Scan for the cell matching the given text and deliver its (x, y) coordinate at center. 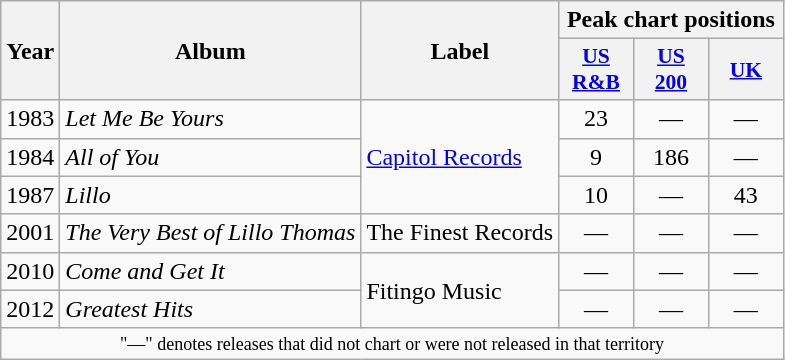
186 (670, 157)
Album (210, 50)
Peak chart positions (672, 20)
"—" denotes releases that did not chart or were not released in that territory (392, 344)
US R&B (596, 70)
All of You (210, 157)
Lillo (210, 195)
Fitingo Music (460, 290)
Come and Get It (210, 271)
Greatest Hits (210, 309)
2012 (30, 309)
Let Me Be Yours (210, 119)
US 200 (670, 70)
2010 (30, 271)
1987 (30, 195)
Capitol Records (460, 157)
23 (596, 119)
10 (596, 195)
The Very Best of Lillo Thomas (210, 233)
9 (596, 157)
UK (746, 70)
43 (746, 195)
The Finest Records (460, 233)
1983 (30, 119)
1984 (30, 157)
Year (30, 50)
Label (460, 50)
2001 (30, 233)
